Return the [x, y] coordinate for the center point of the cell that contains the specified text.  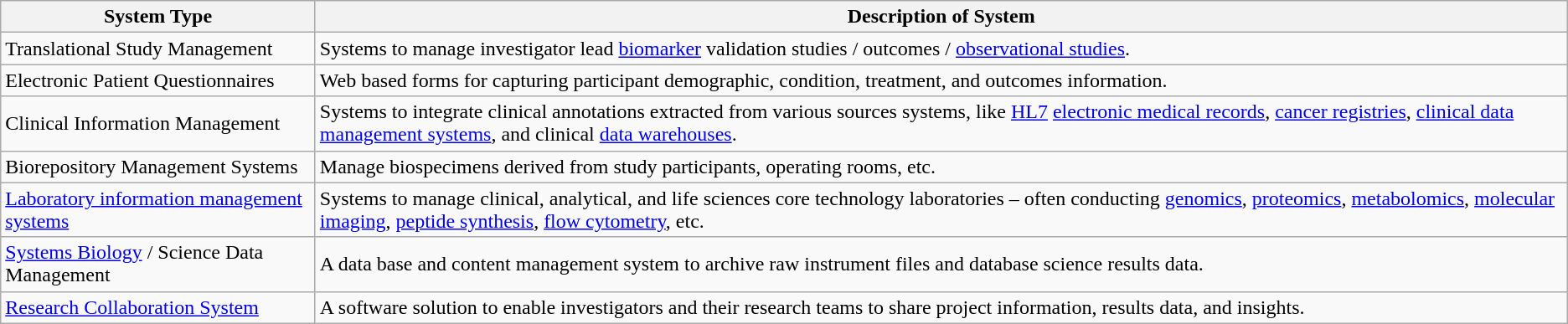
Research Collaboration System [158, 307]
System Type [158, 17]
Clinical Information Management [158, 124]
Translational Study Management [158, 49]
Description of System [941, 17]
Manage biospecimens derived from study participants, operating rooms, etc. [941, 167]
Systems to manage investigator lead biomarker validation studies / outcomes / observational studies. [941, 49]
Laboratory information management systems [158, 209]
Web based forms for capturing participant demographic, condition, treatment, and outcomes information. [941, 80]
Biorepository Management Systems [158, 167]
A data base and content management system to archive raw instrument files and database science results data. [941, 265]
A software solution to enable investigators and their research teams to share project information, results data, and insights. [941, 307]
Systems Biology / Science Data Management [158, 265]
Electronic Patient Questionnaires [158, 80]
